Scan for the cell matching the given text and deliver its (X, Y) coordinate at center. 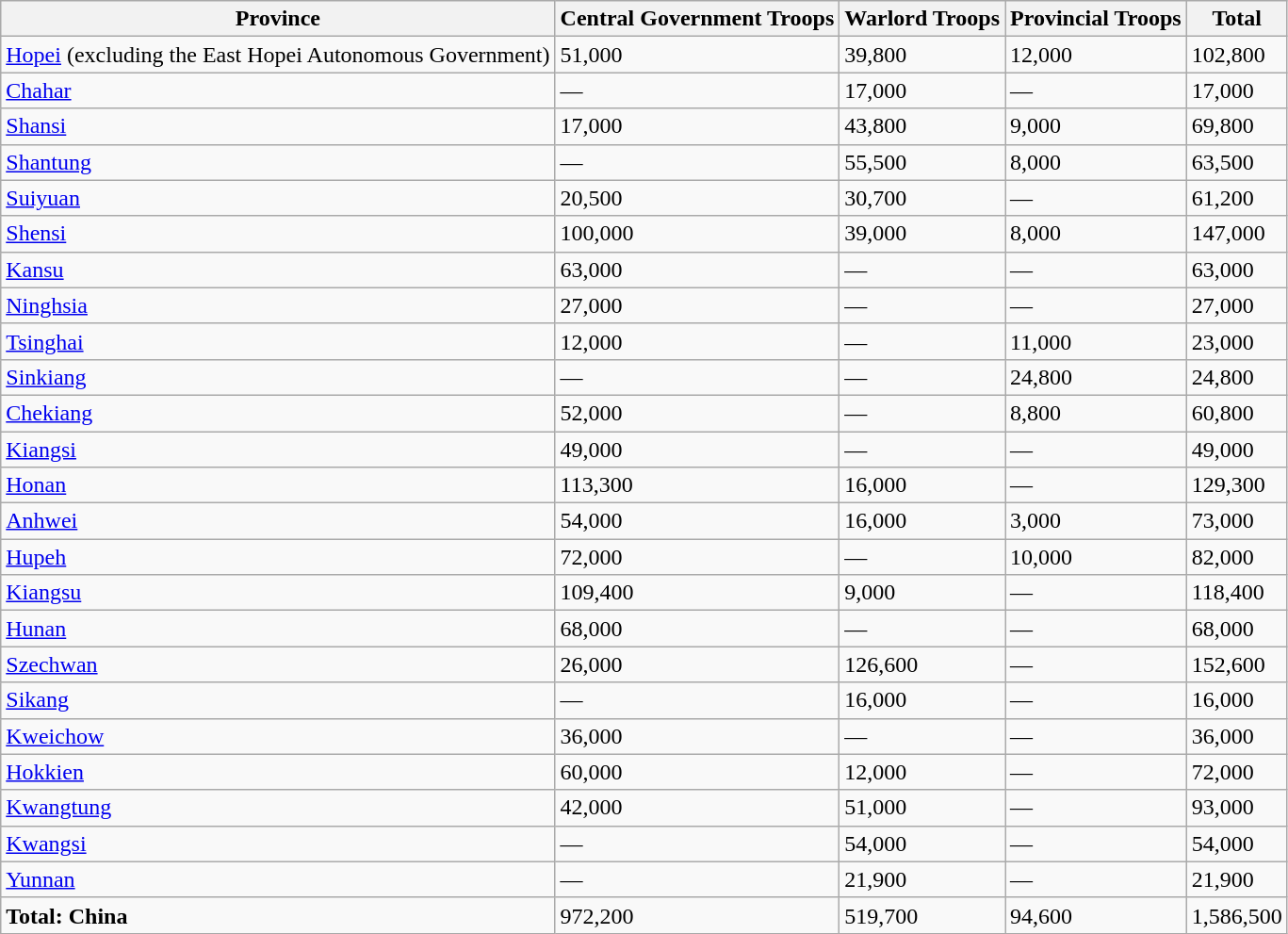
Hunan (278, 629)
Tsinghai (278, 341)
60,000 (697, 772)
519,700 (922, 915)
93,000 (1236, 808)
39,800 (922, 55)
100,000 (697, 234)
Honan (278, 485)
Central Government Troops (697, 19)
60,800 (1236, 413)
Warlord Troops (922, 19)
126,600 (922, 664)
Kwangtung (278, 808)
1,586,500 (1236, 915)
23,000 (1236, 341)
Chekiang (278, 413)
61,200 (1236, 198)
26,000 (697, 664)
Hopei (excluding the East Hopei Autonomous Government) (278, 55)
73,000 (1236, 521)
Shansi (278, 126)
3,000 (1097, 521)
Kiangsi (278, 450)
Yunnan (278, 879)
Sikang (278, 700)
63,500 (1236, 162)
Shensi (278, 234)
Provincial Troops (1097, 19)
Anhwei (278, 521)
10,000 (1097, 557)
82,000 (1236, 557)
113,300 (697, 485)
39,000 (922, 234)
11,000 (1097, 341)
Hupeh (278, 557)
109,400 (697, 593)
Total (1236, 19)
Kwangsi (278, 844)
147,000 (1236, 234)
Kweichow (278, 736)
972,200 (697, 915)
Total: China (278, 915)
Suiyuan (278, 198)
Szechwan (278, 664)
Kiangsu (278, 593)
Shantung (278, 162)
Hokkien (278, 772)
94,600 (1097, 915)
8,800 (1097, 413)
69,800 (1236, 126)
118,400 (1236, 593)
55,500 (922, 162)
102,800 (1236, 55)
52,000 (697, 413)
Ninghsia (278, 305)
Province (278, 19)
30,700 (922, 198)
42,000 (697, 808)
Chahar (278, 90)
129,300 (1236, 485)
Sinkiang (278, 377)
20,500 (697, 198)
Kansu (278, 270)
43,800 (922, 126)
152,600 (1236, 664)
